Return (X, Y) of the center of cell containing provided text 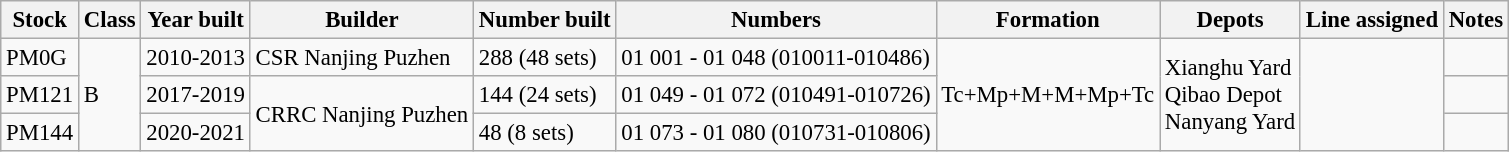
Formation (1048, 20)
2020-2021 (196, 133)
288 (48 sets) (545, 58)
Tc+Mp+M+M+Mp+Tc (1048, 96)
48 (8 sets) (545, 133)
Line assigned (1372, 20)
144 (24 sets) (545, 95)
01 001 - 01 048 (010011-010486) (776, 58)
Year built (196, 20)
Stock (40, 20)
01 073 - 01 080 (010731-010806) (776, 133)
Notes (1476, 20)
Xianghu YardQibao DepotNanyang Yard (1230, 96)
CRRC Nanjing Puzhen (362, 114)
Builder (362, 20)
PM144 (40, 133)
01 049 - 01 072 (010491-010726) (776, 95)
Depots (1230, 20)
Numbers (776, 20)
Class (110, 20)
2010-2013 (196, 58)
2017-2019 (196, 95)
PM0G (40, 58)
B (110, 96)
PM121 (40, 95)
CSR Nanjing Puzhen (362, 58)
Number built (545, 20)
